Extract the (x, y) coordinate from the center of the cell holding the provided text.  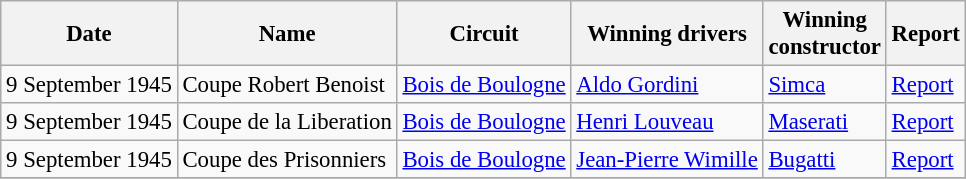
Date (89, 34)
Coupe des Prisonniers (287, 160)
Bugatti (824, 160)
Winningconstructor (824, 34)
Maserati (824, 122)
Aldo Gordini (667, 85)
Circuit (484, 34)
Winning drivers (667, 34)
Coupe de la Liberation (287, 122)
Jean-Pierre Wimille (667, 160)
Coupe Robert Benoist (287, 85)
Henri Louveau (667, 122)
Simca (824, 85)
Name (287, 34)
